Identify which cell holds the provided text, then report its (x, y) central coordinate. 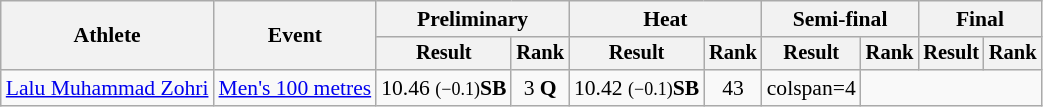
Final (980, 19)
Preliminary (472, 19)
Athlete (108, 36)
Event (296, 36)
43 (733, 88)
3 Q (540, 88)
Heat (666, 19)
colspan=4 (812, 88)
10.42 (−0.1)SB (636, 88)
10.46 (−0.1)SB (444, 88)
Semi-final (840, 19)
Lalu Muhammad Zohri (108, 88)
Men's 100 metres (296, 88)
